From the cell containing the given text, extract its center point as (X, Y) coordinate. 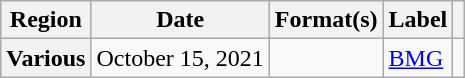
BMG (418, 58)
Format(s) (326, 20)
Various (46, 58)
Region (46, 20)
October 15, 2021 (180, 58)
Label (418, 20)
Date (180, 20)
